Search for the cell housing the specified text and yield its (x, y) center coordinate. 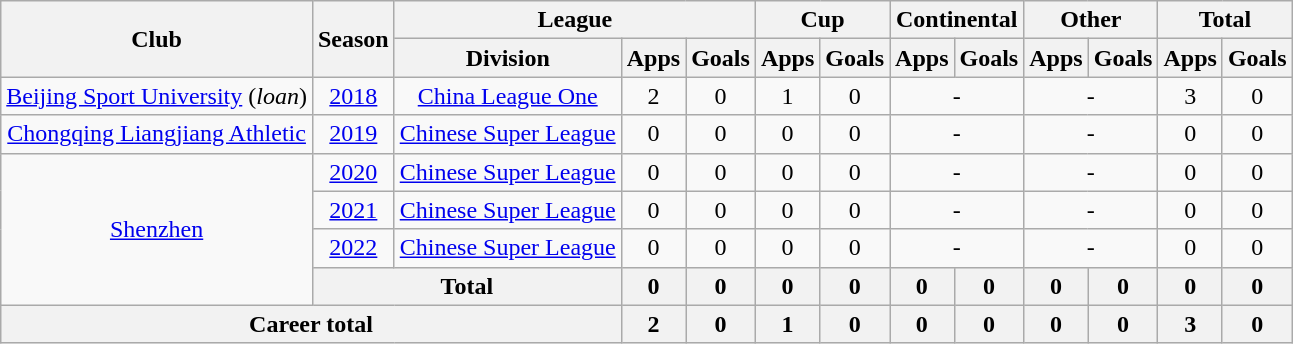
Shenzhen (157, 229)
China League One (508, 96)
2020 (353, 172)
Career total (311, 324)
League (574, 20)
Continental (957, 20)
Cup (822, 20)
Beijing Sport University (loan) (157, 96)
Season (353, 39)
2018 (353, 96)
Chongqing Liangjiang Athletic (157, 134)
2021 (353, 210)
Division (508, 58)
Club (157, 39)
Other (1091, 20)
2022 (353, 248)
2019 (353, 134)
